Extract the [X, Y] coordinate from the center of the cell holding the provided text.  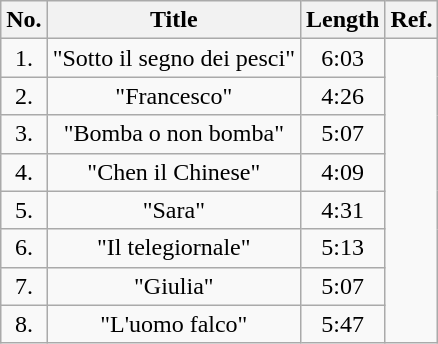
4:09 [342, 172]
5:13 [342, 248]
1. [24, 58]
4:31 [342, 210]
4:26 [342, 96]
No. [24, 20]
"Il telegiornale" [174, 248]
4. [24, 172]
"Chen il Chinese" [174, 172]
8. [24, 324]
"Sotto il segno dei pesci" [174, 58]
5. [24, 210]
3. [24, 134]
"Giulia" [174, 286]
Ref. [412, 20]
6. [24, 248]
Length [342, 20]
"Francesco" [174, 96]
7. [24, 286]
"Sara" [174, 210]
Title [174, 20]
6:03 [342, 58]
"L'uomo falco" [174, 324]
"Bomba o non bomba" [174, 134]
5:47 [342, 324]
2. [24, 96]
